Return the (X, Y) coordinate for the center point of the cell that contains the specified text.  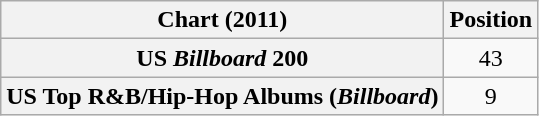
Chart (2011) (222, 20)
Position (491, 20)
US Billboard 200 (222, 58)
43 (491, 58)
9 (491, 96)
US Top R&B/Hip-Hop Albums (Billboard) (222, 96)
